Extract the [X, Y] coordinate from the center of the cell holding the provided text.  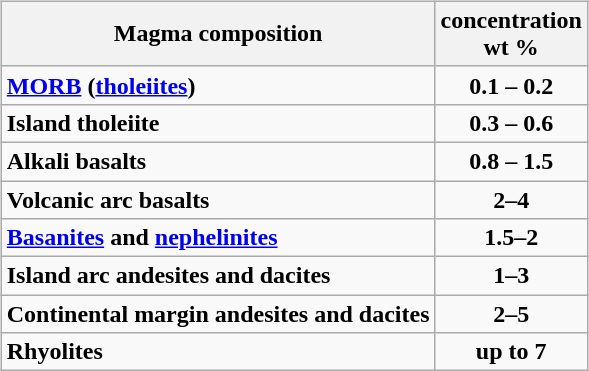
0.3 – 0.6 [511, 123]
0.1 – 0.2 [511, 85]
Island tholeiite [218, 123]
Basanites and nephelinites [218, 238]
Alkali basalts [218, 161]
Volcanic arc basalts [218, 199]
Rhyolites [218, 352]
1–3 [511, 276]
Magma composition [218, 34]
MORB (tholeiites) [218, 85]
Continental margin andesites and dacites [218, 314]
up to 7 [511, 352]
1.5–2 [511, 238]
0.8 – 1.5 [511, 161]
Island arc andesites and dacites [218, 276]
concentrationwt % [511, 34]
2–5 [511, 314]
2–4 [511, 199]
